Find where the given text appears and provide that cell's center as [X, Y] coordinate. 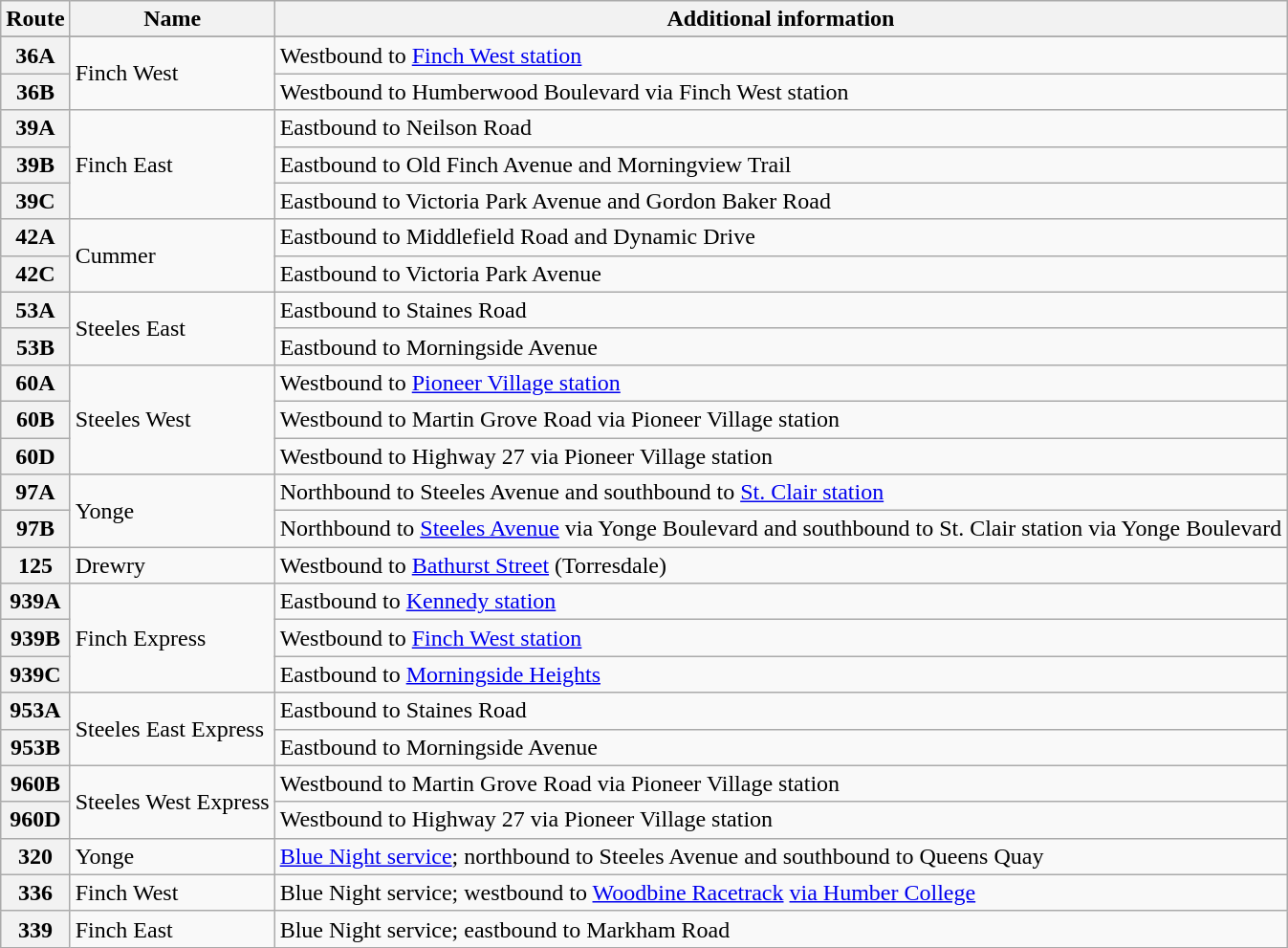
Westbound to Bathurst Street (Torresdale) [780, 565]
Route [35, 19]
339 [35, 929]
960D [35, 820]
39A [35, 128]
Steeles West Express [172, 802]
Eastbound to Morningside Heights [780, 674]
Eastbound to Kennedy station [780, 602]
939C [35, 674]
Eastbound to Victoria Park Avenue and Gordon Baker Road [780, 201]
60D [35, 456]
939A [35, 602]
53A [35, 310]
Name [172, 19]
97B [35, 529]
60B [35, 419]
97A [35, 493]
36B [35, 92]
Westbound to Pioneer Village station [780, 383]
Steeles East [172, 328]
42C [35, 274]
Eastbound to Middlefield Road and Dynamic Drive [780, 237]
Northbound to Steeles Avenue and southbound to St. Clair station [780, 493]
Drewry [172, 565]
Blue Night service; westbound to Woodbine Racetrack via Humber College [780, 893]
Finch Express [172, 638]
Northbound to Steeles Avenue via Yonge Boulevard and southbound to St. Clair station via Yonge Boulevard [780, 529]
53B [35, 346]
Westbound to Humberwood Boulevard via Finch West station [780, 92]
Cummer [172, 255]
Blue Night service; northbound to Steeles Avenue and southbound to Queens Quay [780, 856]
Eastbound to Neilson Road [780, 128]
336 [35, 893]
42A [35, 237]
Blue Night service; eastbound to Markham Road [780, 929]
39B [35, 165]
Steeles East Express [172, 729]
939B [35, 638]
Eastbound to Old Finch Avenue and Morningview Trail [780, 165]
39C [35, 201]
953A [35, 711]
Additional information [780, 19]
36A [35, 55]
60A [35, 383]
Steeles West [172, 419]
125 [35, 565]
320 [35, 856]
Eastbound to Victoria Park Avenue [780, 274]
960B [35, 783]
953B [35, 747]
